Capture the cell that displays the provided text and extract its [X, Y] central coordinate. 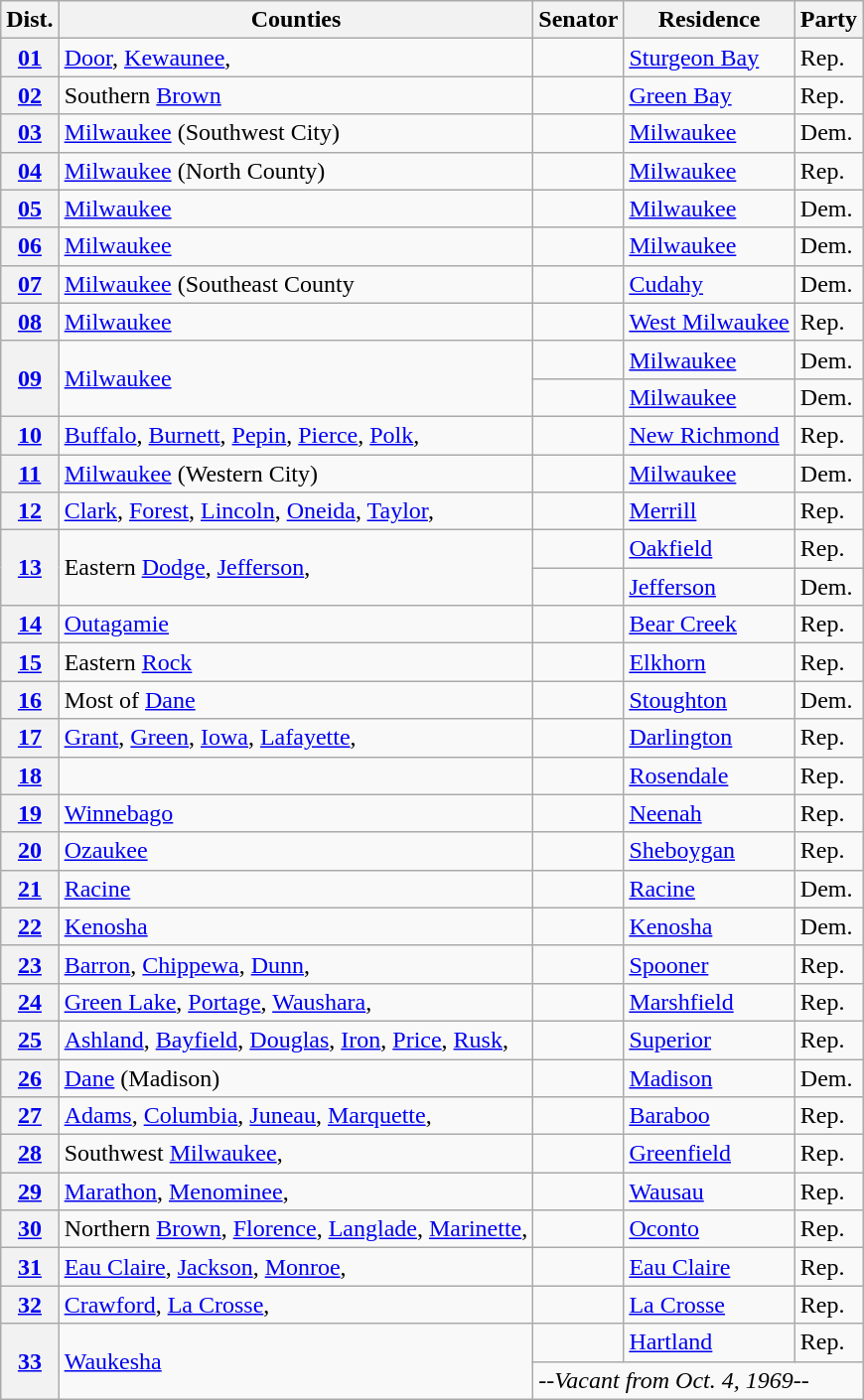
Green Lake, Portage, Waushara, [296, 1002]
Outagamie [296, 625]
Milwaukee (North County) [296, 171]
23 [30, 964]
Jefferson [709, 587]
16 [30, 700]
Counties [296, 20]
Ashland, Bayfield, Douglas, Iron, Price, Rusk, [296, 1040]
Oconto [709, 1229]
Southwest Milwaukee, [296, 1154]
27 [30, 1116]
Sheboygan [709, 851]
Milwaukee (Western City) [296, 474]
30 [30, 1229]
Elkhorn [709, 662]
06 [30, 246]
Oakfield [709, 549]
Cudahy [709, 284]
15 [30, 662]
Ozaukee [296, 851]
Hartland [709, 1342]
10 [30, 435]
19 [30, 813]
28 [30, 1154]
03 [30, 133]
18 [30, 775]
Barron, Chippewa, Dunn, [296, 964]
Most of Dane [296, 700]
Crawford, La Crosse, [296, 1305]
Eau Claire, Jackson, Monroe, [296, 1267]
01 [30, 58]
Baraboo [709, 1116]
26 [30, 1077]
Marathon, Menominee, [296, 1191]
Stoughton [709, 700]
Buffalo, Burnett, Pepin, Pierce, Polk, [296, 435]
Door, Kewaunee, [296, 58]
24 [30, 1002]
11 [30, 474]
Waukesha [296, 1361]
Eau Claire [709, 1267]
22 [30, 926]
La Crosse [709, 1305]
Grant, Green, Iowa, Lafayette, [296, 738]
Senator [578, 20]
Milwaukee (Southwest City) [296, 133]
Milwaukee (Southeast County [296, 284]
21 [30, 889]
Spooner [709, 964]
Greenfield [709, 1154]
32 [30, 1305]
Sturgeon Bay [709, 58]
--Vacant from Oct. 4, 1969-- [698, 1380]
Green Bay [709, 95]
Marshfield [709, 1002]
Adams, Columbia, Juneau, Marquette, [296, 1116]
29 [30, 1191]
04 [30, 171]
Bear Creek [709, 625]
20 [30, 851]
Dane (Madison) [296, 1077]
Clark, Forest, Lincoln, Oneida, Taylor, [296, 511]
02 [30, 95]
Eastern Dodge, Jefferson, [296, 568]
12 [30, 511]
13 [30, 568]
09 [30, 378]
West Milwaukee [709, 322]
Northern Brown, Florence, Langlade, Marinette, [296, 1229]
Dist. [30, 20]
New Richmond [709, 435]
Merrill [709, 511]
Madison [709, 1077]
Winnebago [296, 813]
08 [30, 322]
Darlington [709, 738]
Party [828, 20]
Wausau [709, 1191]
Residence [709, 20]
05 [30, 209]
31 [30, 1267]
33 [30, 1361]
25 [30, 1040]
17 [30, 738]
Southern Brown [296, 95]
14 [30, 625]
07 [30, 284]
Superior [709, 1040]
Eastern Rock [296, 662]
Rosendale [709, 775]
Neenah [709, 813]
